Determine the (X, Y) coordinate at the center of the cell enclosing the given text.  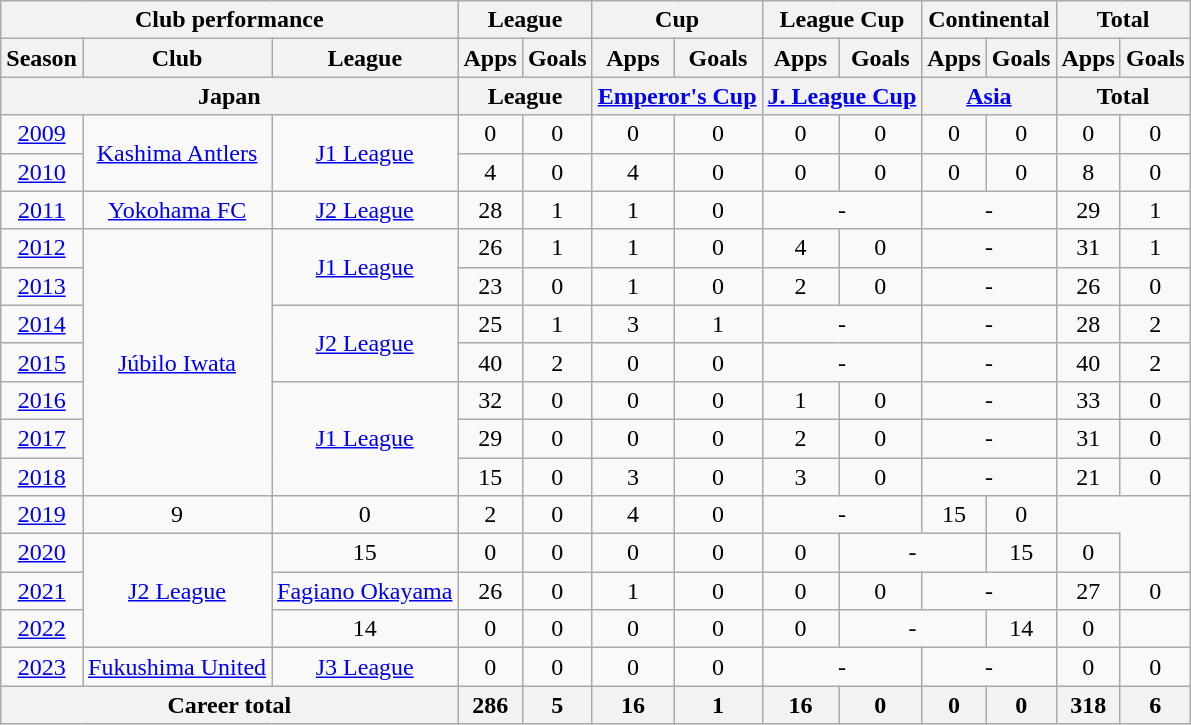
Continental (989, 20)
6 (1155, 705)
286 (490, 705)
25 (490, 324)
Career total (230, 705)
Asia (989, 96)
Emperor's Cup (677, 96)
23 (490, 286)
2021 (42, 591)
2022 (42, 629)
Club performance (230, 20)
2014 (42, 324)
Cup (677, 20)
21 (1088, 477)
2013 (42, 286)
Fagiano Okayama (365, 591)
2017 (42, 438)
2012 (42, 248)
2020 (42, 553)
J. League Cup (842, 96)
Júbilo Iwata (176, 362)
2011 (42, 210)
2016 (42, 400)
Club (176, 58)
2018 (42, 477)
League Cup (842, 20)
2015 (42, 362)
Yokohama FC (176, 210)
33 (1088, 400)
8 (1088, 172)
Kashima Antlers (176, 153)
Fukushima United (176, 667)
J3 League (365, 667)
2023 (42, 667)
9 (176, 515)
Japan (230, 96)
32 (490, 400)
2009 (42, 134)
27 (1088, 591)
5 (557, 705)
Season (42, 58)
2019 (42, 515)
318 (1088, 705)
2010 (42, 172)
